For the text-containing cell, return its midpoint in (x, y) coordinate format. 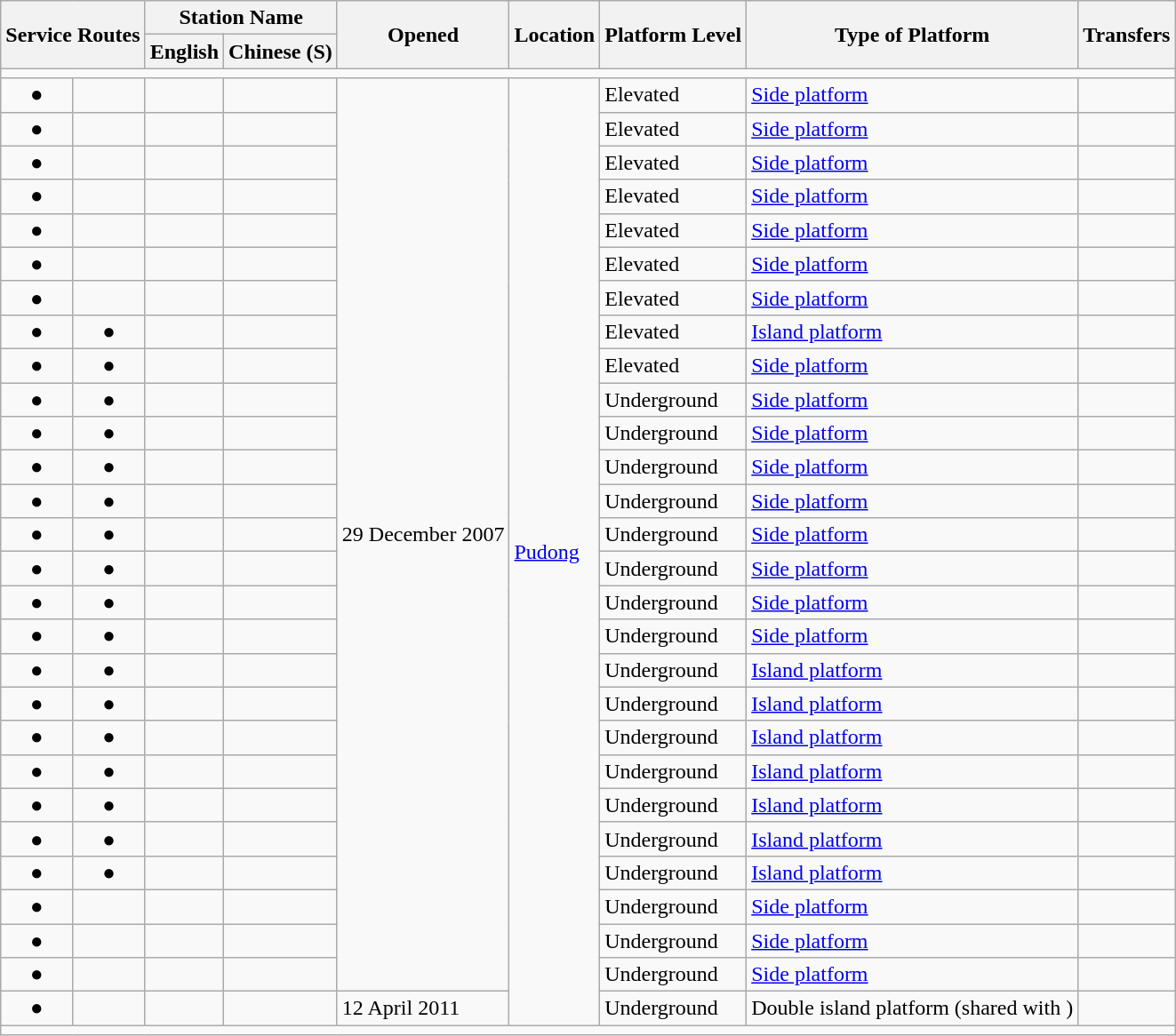
English (184, 52)
Pudong (555, 552)
12 April 2011 (423, 1008)
Platform Level (674, 35)
Chinese (S) (281, 52)
29 December 2007 (423, 535)
Type of Platform (912, 35)
Double island platform (shared with ) (912, 1008)
Transfers (1127, 35)
Opened (423, 35)
Location (555, 35)
Service Routes (73, 35)
Station Name (241, 18)
